Locate the cell with the specified text and output its [X, Y] center coordinate. 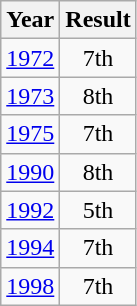
Result [98, 20]
1998 [30, 286]
1972 [30, 58]
1973 [30, 96]
Year [30, 20]
1994 [30, 248]
1990 [30, 172]
1992 [30, 210]
5th [98, 210]
1975 [30, 134]
